Output the (X, Y) coordinate of the center of the cell containing the given text.  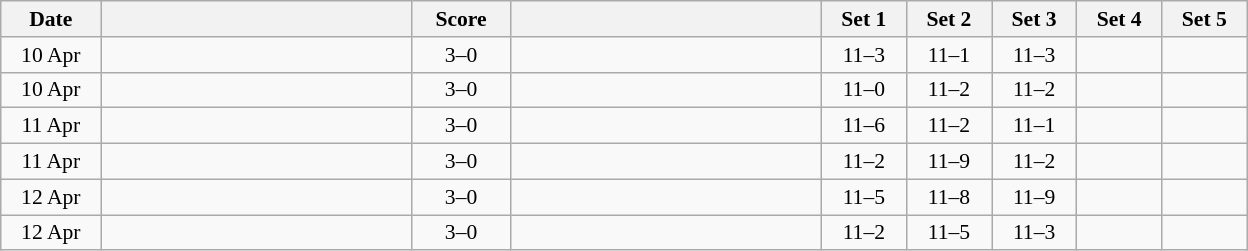
11–6 (864, 126)
Date (51, 19)
Set 1 (864, 19)
Set 4 (1120, 19)
11–0 (864, 90)
11–8 (948, 197)
Set 2 (948, 19)
Set 3 (1034, 19)
Set 5 (1204, 19)
Score (461, 19)
